Search for the cell housing the specified text and yield its (x, y) center coordinate. 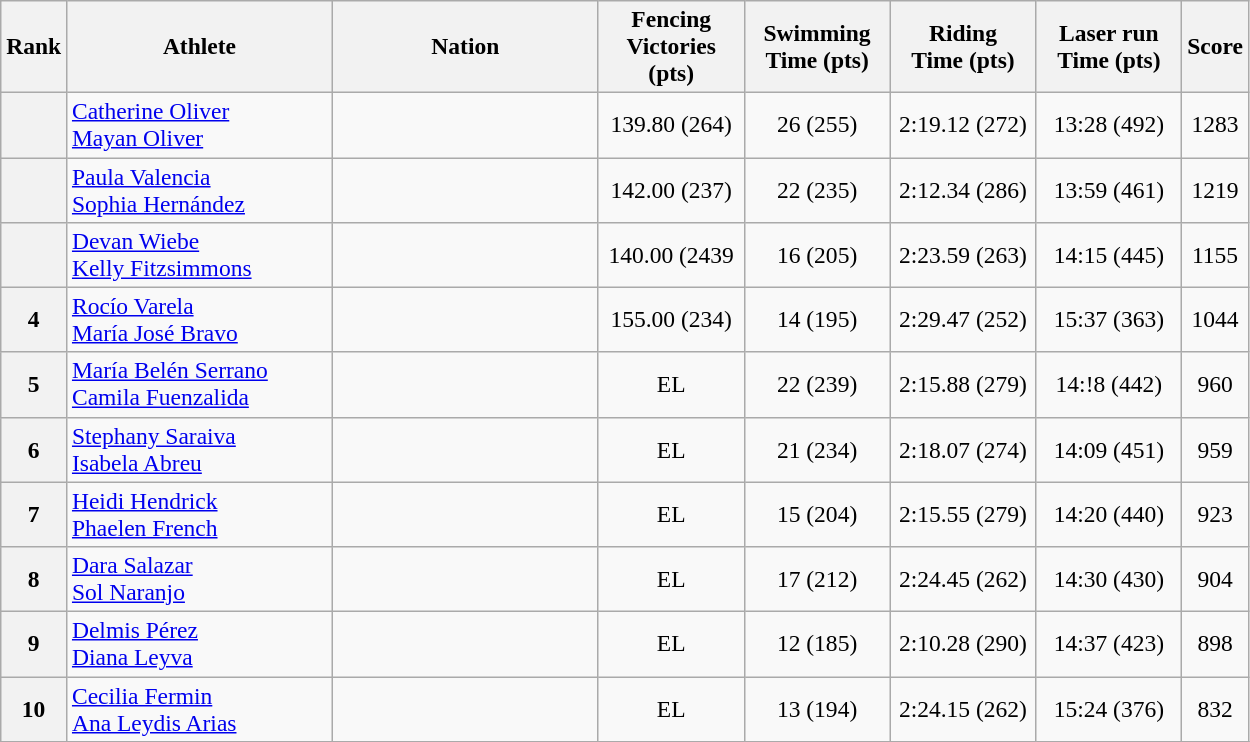
2:15.55 (279) (963, 514)
12 (185) (817, 644)
Delmis PérezDiana Leyva (200, 644)
22 (235) (817, 190)
Swimming Time (pts) (817, 46)
960 (1216, 384)
Rank (34, 46)
Stephany SaraivaIsabela Abreu (200, 450)
898 (1216, 644)
14:37 (423) (1109, 644)
2:23.59 (263) (963, 254)
15 (204) (817, 514)
5 (34, 384)
Dara SalazarSol Naranjo (200, 578)
142.00 (237) (671, 190)
Heidi HendrickPhaelen French (200, 514)
1044 (1216, 320)
Cecilia FerminAna Leydis Arias (200, 708)
8 (34, 578)
1219 (1216, 190)
6 (34, 450)
Athlete (200, 46)
14:!8 (442) (1109, 384)
904 (1216, 578)
15:24 (376) (1109, 708)
2:10.28 (290) (963, 644)
14:20 (440) (1109, 514)
14 (195) (817, 320)
10 (34, 708)
21 (234) (817, 450)
2:24.15 (262) (963, 708)
Nation (465, 46)
155.00 (234) (671, 320)
139.80 (264) (671, 124)
9 (34, 644)
María Belén SerranoCamila Fuenzalida (200, 384)
13 (194) (817, 708)
Paula ValenciaSophia Hernández (200, 190)
4 (34, 320)
1283 (1216, 124)
Score (1216, 46)
959 (1216, 450)
2:12.34 (286) (963, 190)
26 (255) (817, 124)
14:09 (451) (1109, 450)
Laser runTime (pts) (1109, 46)
Rocío VarelaMaría José Bravo (200, 320)
Fencing Victories (pts) (671, 46)
Devan WiebeKelly Fitzsimmons (200, 254)
17 (212) (817, 578)
1155 (1216, 254)
22 (239) (817, 384)
15:37 (363) (1109, 320)
2:15.88 (279) (963, 384)
Catherine OliverMayan Oliver (200, 124)
2:19.12 (272) (963, 124)
16 (205) (817, 254)
Riding Time (pts) (963, 46)
140.00 (2439 (671, 254)
14:30 (430) (1109, 578)
7 (34, 514)
832 (1216, 708)
2:29.47 (252) (963, 320)
2:24.45 (262) (963, 578)
13:28 (492) (1109, 124)
13:59 (461) (1109, 190)
14:15 (445) (1109, 254)
2:18.07 (274) (963, 450)
923 (1216, 514)
